Extract the (X, Y) coordinate from the center of the cell holding the provided text.  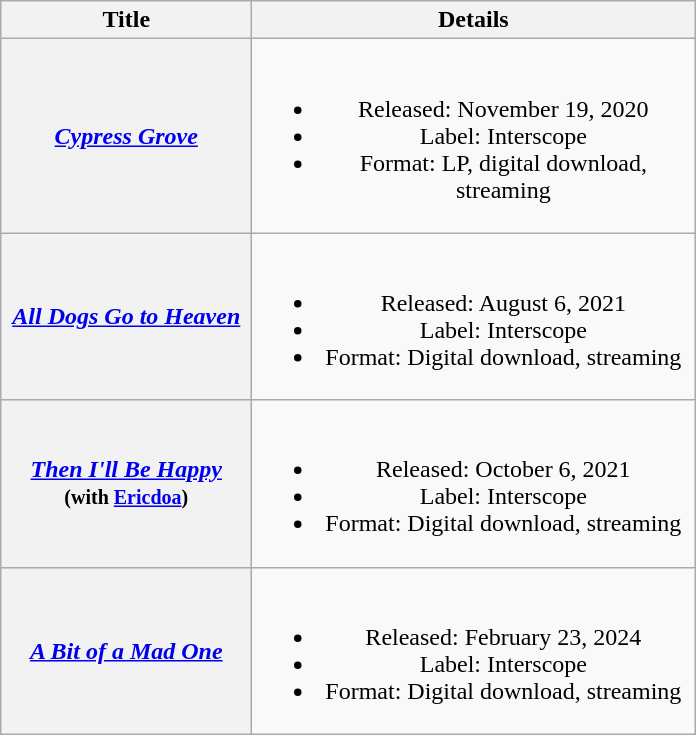
Then I'll Be Happy(with Ericdoa) (126, 484)
All Dogs Go to Heaven (126, 316)
Cypress Grove (126, 136)
Title (126, 20)
Released: October 6, 2021Label: InterscopeFormat: Digital download, streaming (474, 484)
Released: February 23, 2024Label: InterscopeFormat: Digital download, streaming (474, 650)
A Bit of a Mad One (126, 650)
Details (474, 20)
Released: August 6, 2021Label: InterscopeFormat: Digital download, streaming (474, 316)
Released: November 19, 2020Label: InterscopeFormat: LP, digital download, streaming (474, 136)
